Return the (x, y) coordinate for the center point of the cell that contains the specified text.  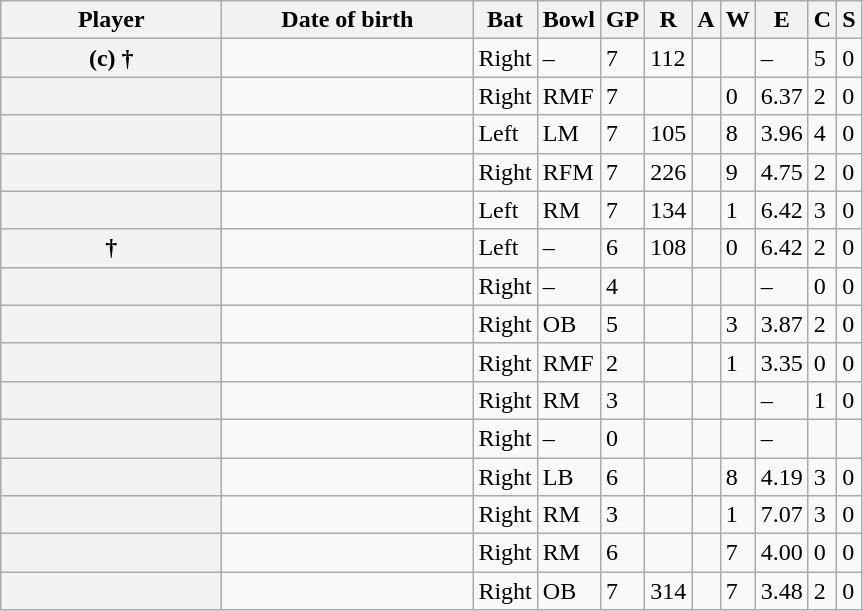
3.96 (782, 134)
3.87 (782, 324)
3.35 (782, 362)
4.75 (782, 172)
4.19 (782, 477)
W (738, 20)
7.07 (782, 515)
† (112, 248)
Player (112, 20)
314 (668, 591)
Date of birth (348, 20)
134 (668, 210)
R (668, 20)
GP (622, 20)
226 (668, 172)
E (782, 20)
RFM (568, 172)
105 (668, 134)
Bat (505, 20)
S (849, 20)
C (822, 20)
LB (568, 477)
LM (568, 134)
Bowl (568, 20)
6.37 (782, 96)
108 (668, 248)
(c) † (112, 58)
9 (738, 172)
4.00 (782, 553)
A (706, 20)
112 (668, 58)
3.48 (782, 591)
